For the text-containing cell, return its midpoint in [x, y] coordinate format. 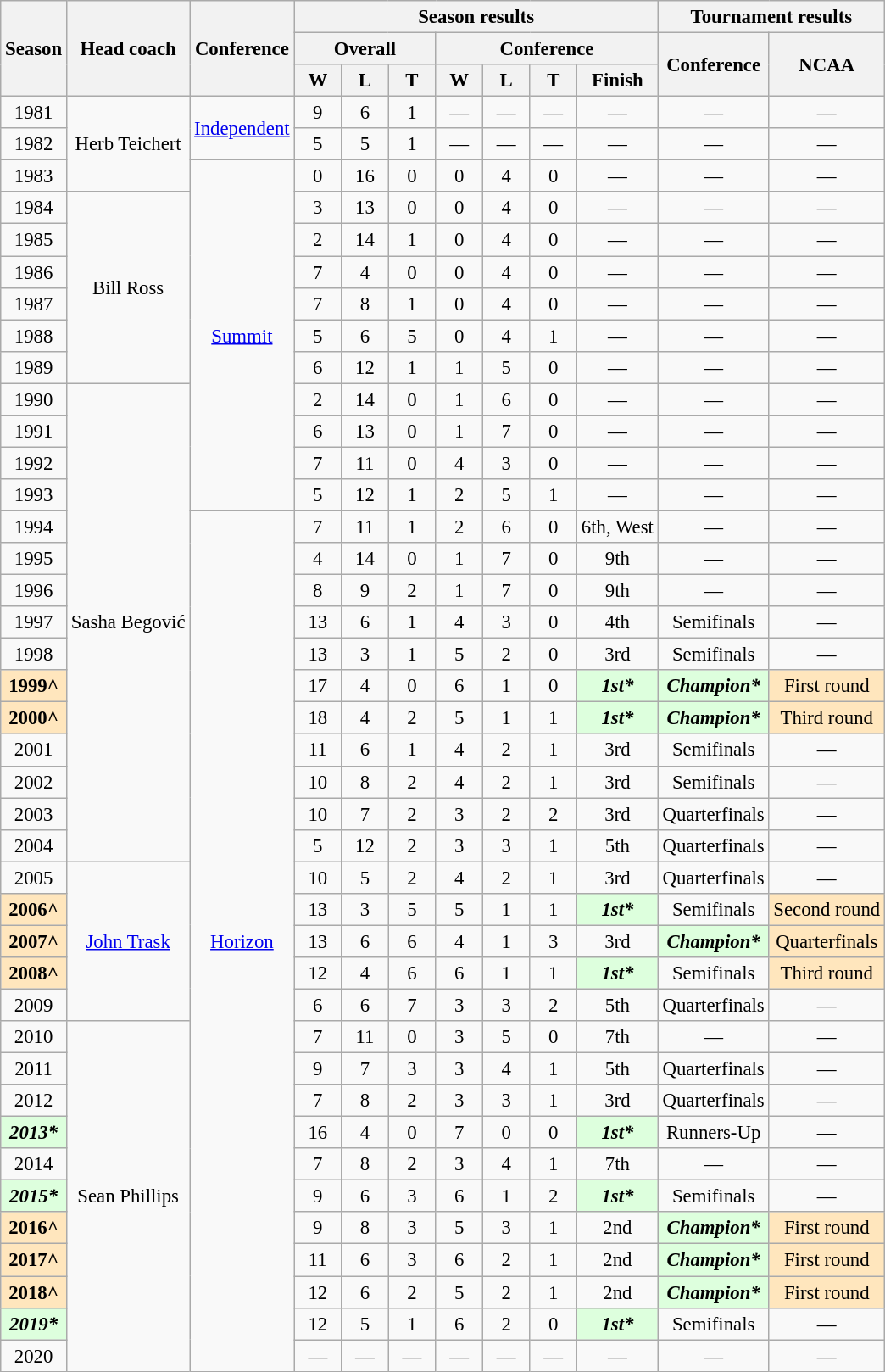
2006^ [34, 910]
1996 [34, 591]
2002 [34, 782]
2013* [34, 1133]
2007^ [34, 941]
1988 [34, 336]
18 [318, 718]
Sasha Begović [127, 622]
1992 [34, 463]
Season results [476, 17]
2010 [34, 1037]
1993 [34, 495]
2016^ [34, 1229]
2012 [34, 1101]
Independent [242, 129]
2008^ [34, 973]
Tournament results [771, 17]
17 [318, 686]
1998 [34, 655]
2014 [34, 1164]
1994 [34, 527]
1984 [34, 208]
2011 [34, 1069]
Summit [242, 336]
6th, West [618, 527]
Head coach [127, 49]
1995 [34, 559]
Herb Teichert [127, 144]
1983 [34, 176]
Finish [618, 81]
1991 [34, 432]
NCAA [827, 64]
Sean Phillips [127, 1196]
2019* [34, 1324]
1997 [34, 622]
2009 [34, 1005]
Season [34, 49]
2000^ [34, 718]
1989 [34, 367]
1985 [34, 240]
2020 [34, 1356]
1986 [34, 272]
2001 [34, 750]
2004 [34, 845]
2003 [34, 814]
Runners-Up [714, 1133]
1990 [34, 399]
John Trask [127, 941]
2018^ [34, 1292]
Horizon [242, 941]
Overall [365, 49]
2017^ [34, 1260]
Bill Ross [127, 287]
2005 [34, 878]
1981 [34, 113]
1982 [34, 144]
4th [618, 622]
Second round [827, 910]
1999^ [34, 686]
2015* [34, 1196]
1987 [34, 304]
